Return [x, y] of the center of cell containing provided text 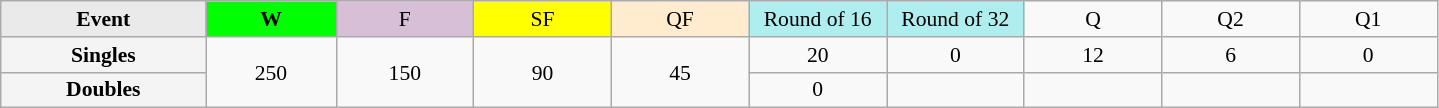
Q2 [1231, 19]
20 [818, 55]
Round of 16 [818, 19]
Q [1093, 19]
6 [1231, 55]
Round of 32 [955, 19]
12 [1093, 55]
W [271, 19]
150 [405, 72]
Event [104, 19]
Doubles [104, 90]
45 [680, 72]
90 [543, 72]
Singles [104, 55]
250 [271, 72]
F [405, 19]
QF [680, 19]
SF [543, 19]
Q1 [1368, 19]
